Identify which cell holds the provided text, then report its (X, Y) central coordinate. 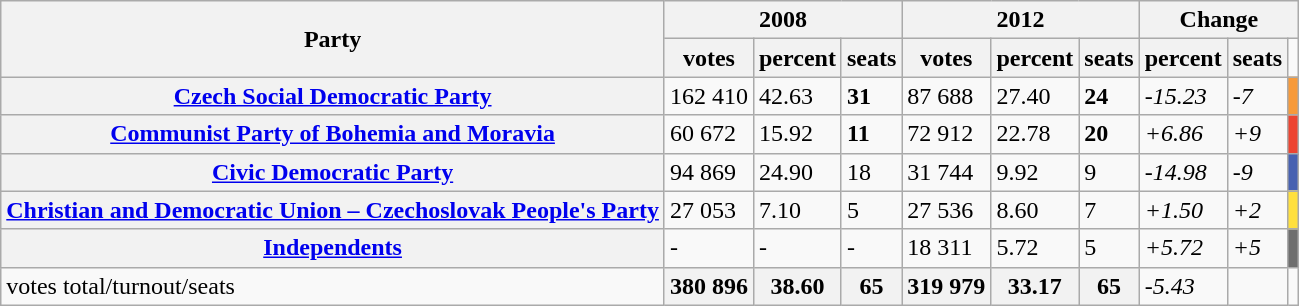
33.17 (1035, 286)
+5 (1257, 248)
7 (1109, 210)
42.63 (797, 96)
38.60 (797, 286)
+2 (1257, 210)
2008 (782, 20)
24 (1109, 96)
-5.43 (1183, 286)
87 688 (946, 96)
votes total/turnout/seats (333, 286)
8.60 (1035, 210)
Communist Party of Bohemia and Moravia (333, 134)
Change (1218, 20)
18 311 (946, 248)
60 672 (708, 134)
18 (871, 172)
31 744 (946, 172)
15.92 (797, 134)
Party (333, 39)
-9 (1257, 172)
380 896 (708, 286)
22.78 (1035, 134)
20 (1109, 134)
Civic Democratic Party (333, 172)
27 536 (946, 210)
94 869 (708, 172)
27.40 (1035, 96)
5.72 (1035, 248)
162 410 (708, 96)
2012 (1020, 20)
Independents (333, 248)
31 (871, 96)
+5.72 (1183, 248)
11 (871, 134)
-7 (1257, 96)
+9 (1257, 134)
72 912 (946, 134)
-14.98 (1183, 172)
Czech Social Democratic Party (333, 96)
24.90 (797, 172)
-15.23 (1183, 96)
7.10 (797, 210)
9.92 (1035, 172)
319 979 (946, 286)
27 053 (708, 210)
9 (1109, 172)
+6.86 (1183, 134)
+1.50 (1183, 210)
Christian and Democratic Union – Czechoslovak People's Party (333, 210)
